Capture the cell that displays the provided text and extract its [X, Y] central coordinate. 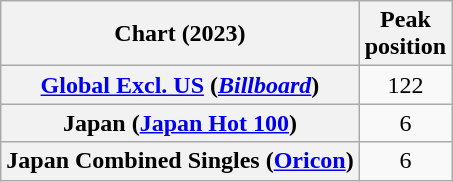
Japan (Japan Hot 100) [180, 123]
Global Excl. US (Billboard) [180, 85]
Chart (2023) [180, 34]
122 [405, 85]
Peakposition [405, 34]
Japan Combined Singles (Oricon) [180, 161]
